Output the [x, y] coordinate of the center of the cell containing the given text.  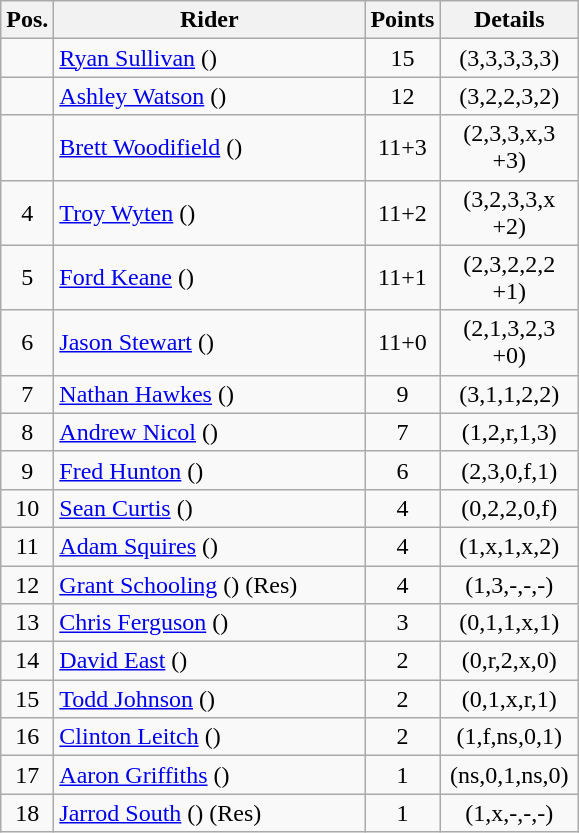
(3,1,1,2,2) [510, 394]
Jason Stewart () [210, 342]
(1,2,r,1,3) [510, 432]
Grant Schooling () (Res) [210, 585]
(3,2,3,3,x +2) [510, 212]
(ns,0,1,ns,0) [510, 775]
Fred Hunton () [210, 470]
(2,3,2,2,2 +1) [510, 278]
Nathan Hawkes () [210, 394]
Troy Wyten () [210, 212]
13 [28, 623]
16 [28, 737]
Chris Ferguson () [210, 623]
(1,f,ns,0,1) [510, 737]
Ryan Sullivan () [210, 58]
Ashley Watson () [210, 96]
Ford Keane () [210, 278]
(3,2,2,3,2) [510, 96]
11+3 [402, 148]
Points [402, 20]
5 [28, 278]
Rider [210, 20]
14 [28, 661]
Andrew Nicol () [210, 432]
Details [510, 20]
(0,r,2,x,0) [510, 661]
Pos. [28, 20]
11+1 [402, 278]
Todd Johnson () [210, 699]
(3,3,3,3,3) [510, 58]
11 [28, 546]
10 [28, 508]
Aaron Griffiths () [210, 775]
(2,1,3,2,3 +0) [510, 342]
Sean Curtis () [210, 508]
Brett Woodifield () [210, 148]
David East () [210, 661]
(1,3,-,-,-) [510, 585]
11+0 [402, 342]
8 [28, 432]
(0,1,x,r,1) [510, 699]
Clinton Leitch () [210, 737]
11+2 [402, 212]
17 [28, 775]
(0,1,1,x,1) [510, 623]
Jarrod South () (Res) [210, 813]
(2,3,3,x,3 +3) [510, 148]
Adam Squires () [210, 546]
(0,2,2,0,f) [510, 508]
18 [28, 813]
(1,x,1,x,2) [510, 546]
(2,3,0,f,1) [510, 470]
3 [402, 623]
(1,x,-,-,-) [510, 813]
